Search for the cell housing the specified text and yield its [X, Y] center coordinate. 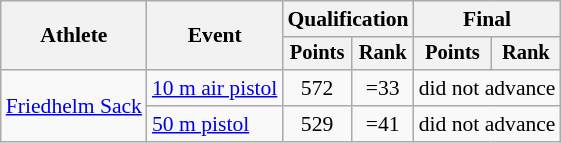
Friedhelm Sack [74, 106]
Event [214, 36]
=33 [383, 88]
572 [316, 88]
50 m pistol [214, 124]
529 [316, 124]
Athlete [74, 36]
Qualification [348, 19]
=41 [383, 124]
Final [488, 19]
10 m air pistol [214, 88]
